Provide the [x, y] coordinate of the cell's center where the given text is located.  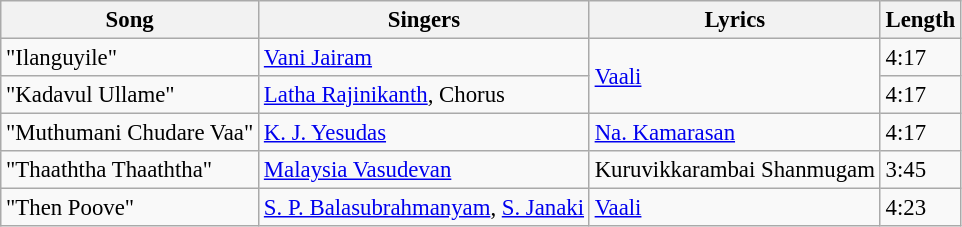
"Then Poove" [130, 208]
"Muthumani Chudare Vaa" [130, 133]
Latha Rajinikanth, Chorus [424, 95]
Kuruvikkarambai Shanmugam [734, 170]
3:45 [920, 170]
K. J. Yesudas [424, 133]
"Kadavul Ullame" [130, 95]
Song [130, 20]
4:23 [920, 208]
"Ilanguyile" [130, 58]
S. P. Balasubrahmanyam, S. Janaki [424, 208]
Malaysia Vasudevan [424, 170]
Vani Jairam [424, 58]
Singers [424, 20]
Na. Kamarasan [734, 133]
"Thaaththa Thaaththa" [130, 170]
Lyrics [734, 20]
Length [920, 20]
